Locate the cell with the specified text and output its (X, Y) center coordinate. 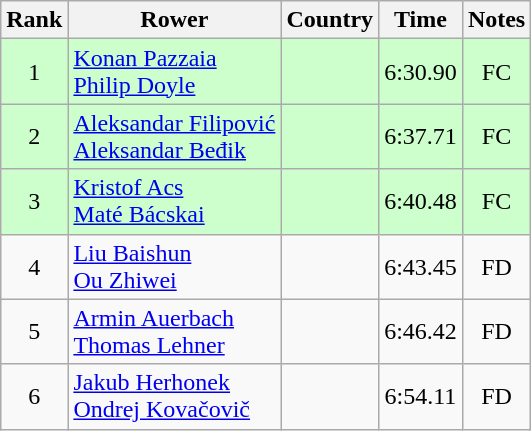
Liu BaishunOu Zhiwei (174, 266)
1 (34, 72)
Country (330, 20)
6:30.90 (421, 72)
5 (34, 332)
Time (421, 20)
Aleksandar FilipovićAleksandar Beđik (174, 136)
6:43.45 (421, 266)
Notes (496, 20)
Armin AuerbachThomas Lehner (174, 332)
6 (34, 396)
6:40.48 (421, 202)
6:37.71 (421, 136)
Rower (174, 20)
2 (34, 136)
6:46.42 (421, 332)
4 (34, 266)
3 (34, 202)
Jakub HerhonekOndrej Kovačovič (174, 396)
Kristof AcsMaté Bácskai (174, 202)
6:54.11 (421, 396)
Konan PazzaiaPhilip Doyle (174, 72)
Rank (34, 20)
